Provide the (x, y) coordinate of the cell's center where the given text is located.  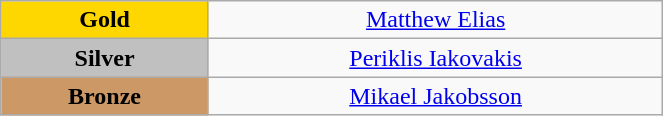
Periklis Iakovakis (435, 58)
Gold (105, 20)
Silver (105, 58)
Matthew Elias (435, 20)
Mikael Jakobsson (435, 96)
Bronze (105, 96)
